Return [X, Y] of the center of cell containing provided text 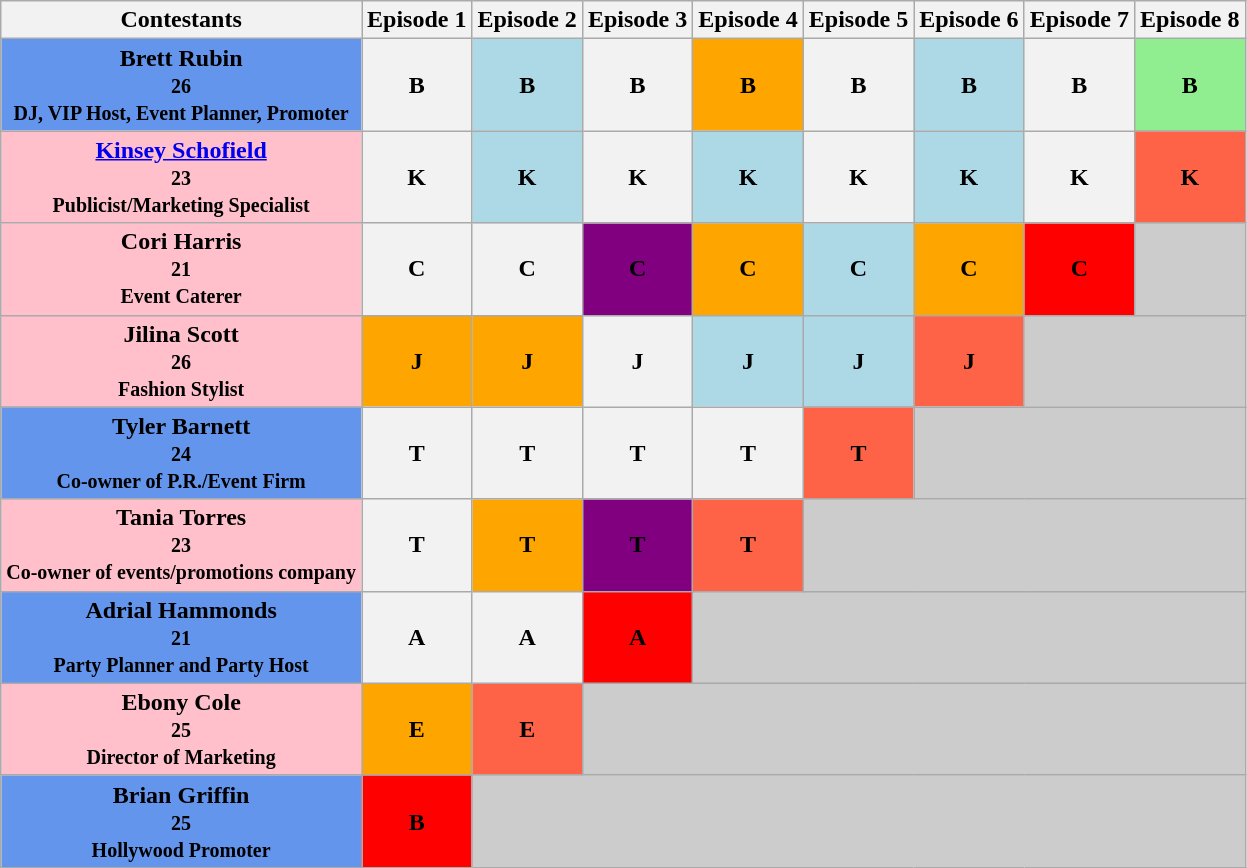
Cori Harris21Event Caterer [182, 269]
Jilina Scott26Fashion Stylist [182, 361]
Brian Griffin25Hollywood Promoter [182, 821]
Episode 6 [969, 20]
Tyler Barnett24Co-owner of P.R./Event Firm [182, 453]
Adrial Hammonds21Party Planner and Party Host [182, 637]
Brett Rubin26DJ, VIP Host, Event Planner, Promoter [182, 85]
Episode 4 [748, 20]
Episode 1 [417, 20]
Episode 5 [858, 20]
Tania Torres23Co-owner of events/promotions company [182, 545]
Contestants [182, 20]
Episode 2 [527, 20]
Episode 3 [637, 20]
Ebony Cole25Director of Marketing [182, 729]
Kinsey Schofield23Publicist/Marketing Specialist [182, 177]
Episode 7 [1079, 20]
Episode 8 [1190, 20]
